Detect which cell encompasses the target text, then output its [x, y] center coordinate. 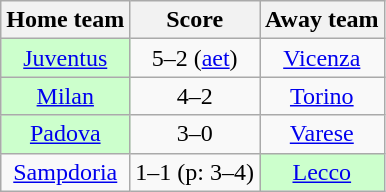
3–0 [195, 134]
Sampdoria [66, 172]
1–1 (p: 3–4) [195, 172]
Varese [322, 134]
Score [195, 20]
Lecco [322, 172]
Padova [66, 134]
5–2 (aet) [195, 58]
Milan [66, 96]
Home team [66, 20]
Away team [322, 20]
4–2 [195, 96]
Torino [322, 96]
Vicenza [322, 58]
Juventus [66, 58]
